From the cell containing the given text, extract its center point as (X, Y) coordinate. 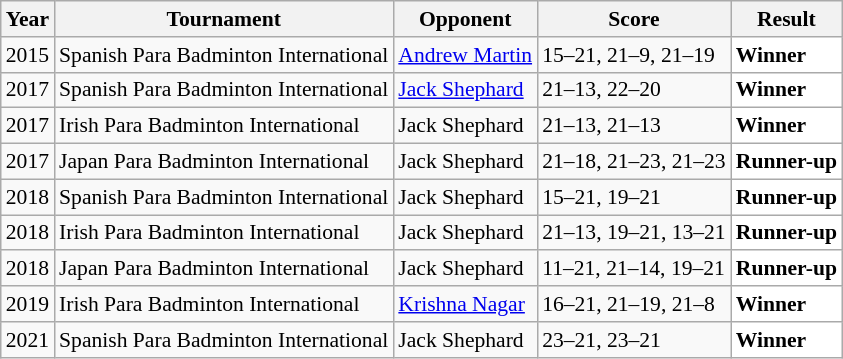
Krishna Nagar (465, 304)
Year (28, 19)
15–21, 21–9, 21–19 (634, 55)
Andrew Martin (465, 55)
21–13, 21–13 (634, 126)
2019 (28, 304)
Score (634, 19)
21–13, 22–20 (634, 90)
Tournament (224, 19)
15–21, 19–21 (634, 197)
21–13, 19–21, 13–21 (634, 233)
23–21, 23–21 (634, 340)
16–21, 21–19, 21–8 (634, 304)
2015 (28, 55)
21–18, 21–23, 21–23 (634, 162)
11–21, 21–14, 19–21 (634, 269)
Opponent (465, 19)
2021 (28, 340)
Result (786, 19)
